Locate the cell with the specified text and output its [x, y] center coordinate. 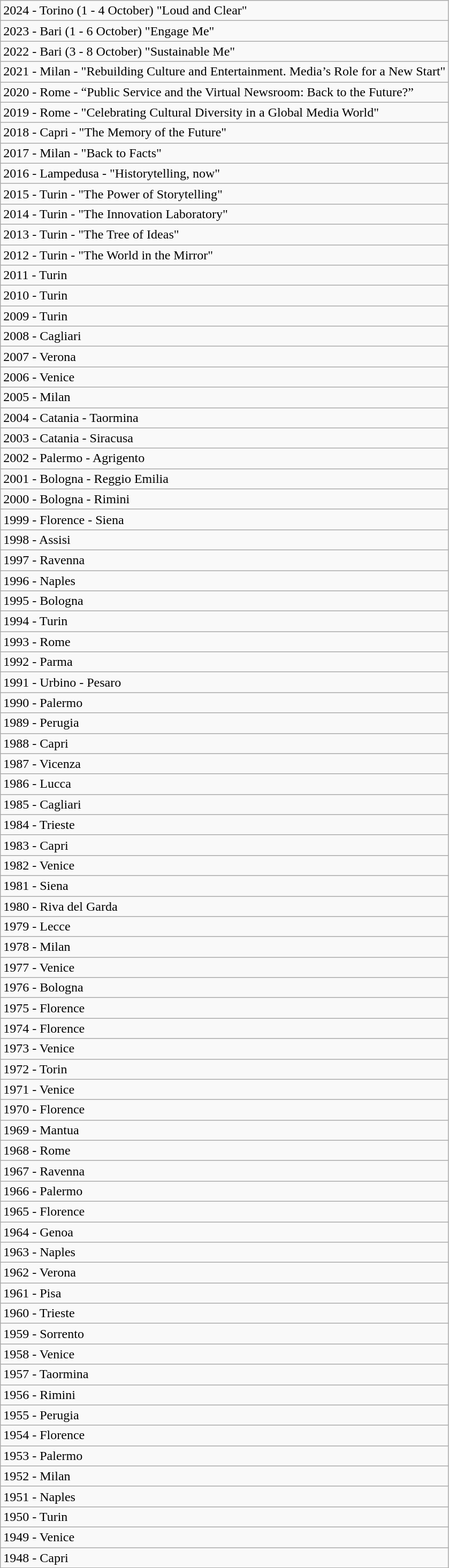
2002 - Palermo - Agrigento [225, 458]
2013 - Turin - "The Tree of Ideas" [225, 234]
1974 - Florence [225, 1028]
2015 - Turin - "The Power of Storytelling" [225, 194]
1982 - Venice [225, 865]
2005 - Milan [225, 397]
1991 - Urbino - Pesaro [225, 682]
2021 - Milan - "Rebuilding Culture and Entertainment. Media’s Role for a New Start" [225, 72]
1980 - Riva del Garda [225, 906]
1950 - Turin [225, 1517]
1998 - Assisi [225, 540]
1997 - Ravenna [225, 560]
1977 - Venice [225, 967]
1967 - Ravenna [225, 1171]
2000 - Bologna - Rimini [225, 499]
2007 - Verona [225, 357]
1957 - Taormina [225, 1374]
1996 - Naples [225, 580]
1955 - Perugia [225, 1415]
1987 - Vicenza [225, 764]
1962 - Verona [225, 1273]
1961 - Pisa [225, 1293]
2020 - Rome - “Public Service and the Virtual Newsroom: Back to the Future?” [225, 92]
2024 - Torino (1 - 4 October) "Loud and Clear" [225, 11]
1989 - Perugia [225, 723]
2006 - Venice [225, 377]
2003 - Catania - Siracusa [225, 438]
2010 - Turin [225, 296]
1990 - Palermo [225, 703]
1970 - Florence [225, 1110]
1972 - Torin [225, 1069]
1971 - Venice [225, 1089]
2014 - Turin - "The Innovation Laboratory" [225, 214]
1966 - Palermo [225, 1191]
1951 - Naples [225, 1496]
2019 - Rome - "Celebrating Cultural Diversity in a Global Media World" [225, 112]
2011 - Turin [225, 275]
1960 - Trieste [225, 1313]
1979 - Lecce [225, 927]
1988 - Capri [225, 743]
1949 - Venice [225, 1537]
1975 - Florence [225, 1008]
1994 - Turin [225, 621]
1956 - Rimini [225, 1395]
2017 - Milan - "Back to Facts" [225, 153]
1981 - Siena [225, 886]
1958 - Venice [225, 1354]
1984 - Trieste [225, 825]
1968 - Rome [225, 1150]
1964 - Genoa [225, 1232]
1999 - Florence - Siena [225, 519]
1985 - Cagliari [225, 804]
1995 - Bologna [225, 601]
2004 - Catania - Taormina [225, 418]
2023 - Bari (1 - 6 October) "Engage Me" [225, 31]
1963 - Naples [225, 1252]
2012 - Turin - "The World in the Mirror" [225, 255]
1953 - Palermo [225, 1456]
2001 - Bologna - Reggio Emilia [225, 479]
1952 - Milan [225, 1476]
1983 - Capri [225, 845]
1954 - Florence [225, 1435]
2018 - Capri - "The Memory of the Future" [225, 133]
1969 - Mantua [225, 1130]
1948 - Capri [225, 1558]
1978 - Milan [225, 947]
1976 - Bologna [225, 988]
2009 - Turin [225, 316]
2008 - Cagliari [225, 336]
2016 - Lampedusa - "Historytelling, now" [225, 173]
1992 - Parma [225, 662]
2022 - Bari (3 - 8 October) "Sustainable Me" [225, 51]
1965 - Florence [225, 1211]
1993 - Rome [225, 642]
1986 - Lucca [225, 784]
1959 - Sorrento [225, 1334]
1973 - Venice [225, 1049]
